Detect which cell encompasses the target text, then output its (x, y) center coordinate. 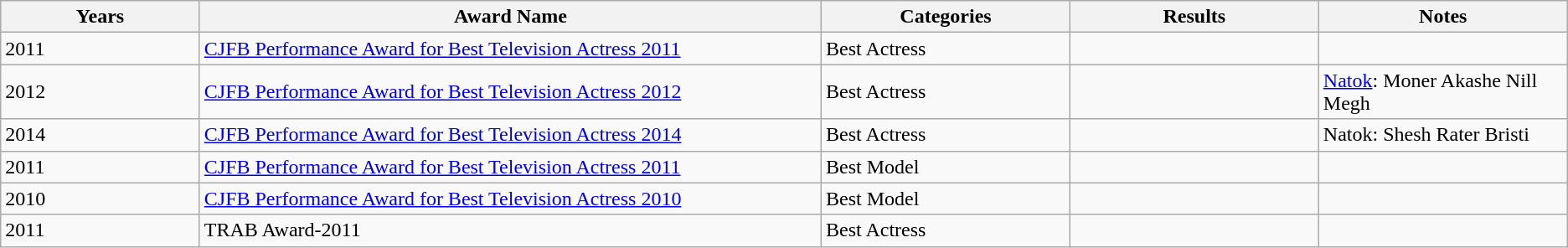
Natok: Moner Akashe Nill Megh (1442, 92)
2014 (101, 135)
Award Name (510, 17)
2010 (101, 199)
CJFB Performance Award for Best Television Actress 2014 (510, 135)
Years (101, 17)
TRAB Award-2011 (510, 230)
Categories (946, 17)
Results (1194, 17)
Notes (1442, 17)
2012 (101, 92)
Natok: Shesh Rater Bristi (1442, 135)
CJFB Performance Award for Best Television Actress 2010 (510, 199)
CJFB Performance Award for Best Television Actress 2012 (510, 92)
